Identify which cell holds the provided text, then report its [X, Y] central coordinate. 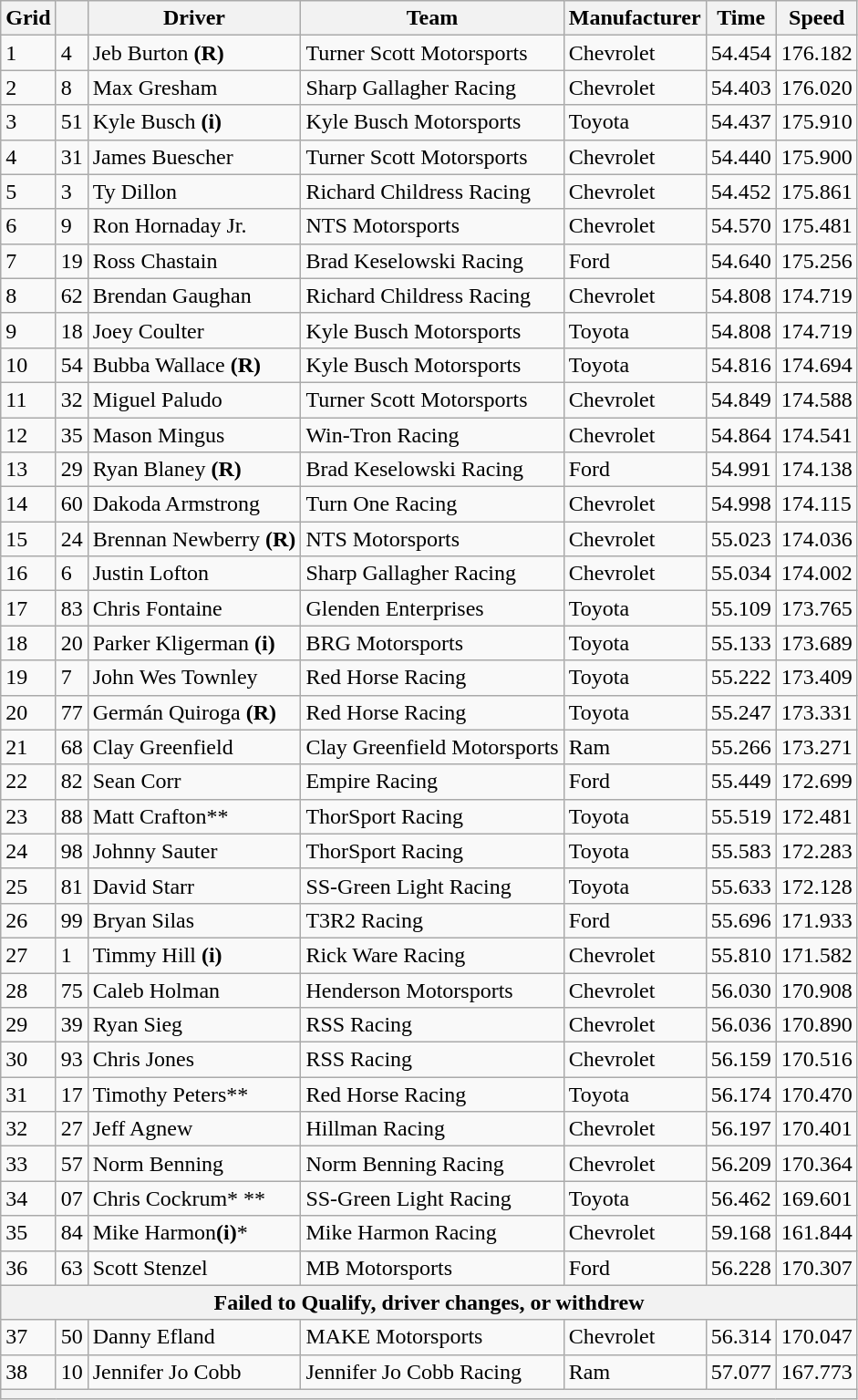
56.036 [740, 1025]
170.908 [817, 990]
Ty Dillon [194, 192]
Justin Lofton [194, 574]
175.900 [817, 157]
57 [71, 1164]
Joey Coulter [194, 330]
Rick Ware Racing [432, 955]
5 [28, 192]
170.364 [817, 1164]
22 [28, 782]
Ryan Sieg [194, 1025]
55.109 [740, 608]
174.002 [817, 574]
54.991 [740, 470]
Driver [194, 18]
Bubba Wallace (R) [194, 365]
173.331 [817, 712]
63 [71, 1268]
Sean Corr [194, 782]
Failed to Qualify, driver changes, or withdrew [429, 1302]
33 [28, 1164]
Norm Benning [194, 1164]
34 [28, 1198]
170.470 [817, 1094]
54.403 [740, 88]
174.588 [817, 399]
55.633 [740, 886]
75 [71, 990]
Jeb Burton (R) [194, 53]
07 [71, 1198]
Henderson Motorsports [432, 990]
55.266 [740, 747]
54.452 [740, 192]
Time [740, 18]
Matt Crafton** [194, 816]
56.174 [740, 1094]
Team [432, 18]
173.271 [817, 747]
174.541 [817, 435]
John Wes Townley [194, 678]
Mason Mingus [194, 435]
55.810 [740, 955]
68 [71, 747]
28 [28, 990]
Grid [28, 18]
MAKE Motorsports [432, 1337]
12 [28, 435]
MB Motorsports [432, 1268]
15 [28, 539]
172.481 [817, 816]
Mike Harmon(i)* [194, 1233]
56.462 [740, 1198]
26 [28, 920]
Win-Tron Racing [432, 435]
2 [28, 88]
55.583 [740, 851]
Turn One Racing [432, 504]
Ryan Blaney (R) [194, 470]
Germán Quiroga (R) [194, 712]
56.209 [740, 1164]
175.910 [817, 122]
55.222 [740, 678]
Manufacturer [635, 18]
Max Gresham [194, 88]
174.138 [817, 470]
21 [28, 747]
Norm Benning Racing [432, 1164]
57.077 [740, 1372]
Chris Jones [194, 1060]
Clay Greenfield [194, 747]
173.409 [817, 678]
Scott Stenzel [194, 1268]
161.844 [817, 1233]
Timmy Hill (i) [194, 955]
174.694 [817, 365]
Brendan Gaughan [194, 296]
54.570 [740, 226]
170.307 [817, 1268]
50 [71, 1337]
Speed [817, 18]
174.036 [817, 539]
174.115 [817, 504]
55.519 [740, 816]
Empire Racing [432, 782]
37 [28, 1337]
62 [71, 296]
170.401 [817, 1129]
173.765 [817, 608]
Timothy Peters** [194, 1094]
David Starr [194, 886]
54.849 [740, 399]
172.283 [817, 851]
T3R2 Racing [432, 920]
Ross Chastain [194, 261]
Miguel Paludo [194, 399]
54.998 [740, 504]
169.601 [817, 1198]
175.256 [817, 261]
Jeff Agnew [194, 1129]
175.861 [817, 192]
171.933 [817, 920]
Caleb Holman [194, 990]
54.440 [740, 157]
Danny Efland [194, 1337]
Jennifer Jo Cobb Racing [432, 1372]
23 [28, 816]
167.773 [817, 1372]
176.182 [817, 53]
56.228 [740, 1268]
81 [71, 886]
Jennifer Jo Cobb [194, 1372]
170.516 [817, 1060]
175.481 [817, 226]
55.696 [740, 920]
16 [28, 574]
Glenden Enterprises [432, 608]
56.197 [740, 1129]
BRG Motorsports [432, 643]
38 [28, 1372]
170.047 [817, 1337]
172.128 [817, 886]
55.023 [740, 539]
56.030 [740, 990]
54.437 [740, 122]
51 [71, 122]
54.816 [740, 365]
55.247 [740, 712]
36 [28, 1268]
56.314 [740, 1337]
56.159 [740, 1060]
55.449 [740, 782]
30 [28, 1060]
83 [71, 608]
170.890 [817, 1025]
Dakoda Armstrong [194, 504]
Clay Greenfield Motorsports [432, 747]
176.020 [817, 88]
54.864 [740, 435]
98 [71, 851]
Hillman Racing [432, 1129]
James Buescher [194, 157]
Kyle Busch (i) [194, 122]
Mike Harmon Racing [432, 1233]
Parker Kligerman (i) [194, 643]
54 [71, 365]
54.454 [740, 53]
55.034 [740, 574]
82 [71, 782]
11 [28, 399]
59.168 [740, 1233]
Chris Cockrum* ** [194, 1198]
60 [71, 504]
77 [71, 712]
Bryan Silas [194, 920]
99 [71, 920]
14 [28, 504]
171.582 [817, 955]
39 [71, 1025]
88 [71, 816]
93 [71, 1060]
Ron Hornaday Jr. [194, 226]
13 [28, 470]
173.689 [817, 643]
55.133 [740, 643]
84 [71, 1233]
172.699 [817, 782]
Chris Fontaine [194, 608]
Johnny Sauter [194, 851]
25 [28, 886]
54.640 [740, 261]
Brennan Newberry (R) [194, 539]
